Provide the [x, y] coordinate of the cell's center where the given text is located.  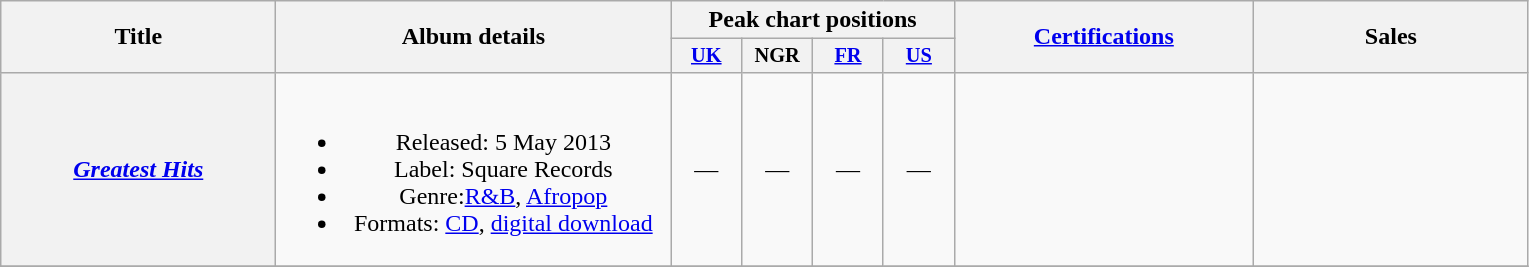
Peak chart positions [812, 20]
Released: 5 May 2013Label: Square RecordsGenre:R&B, AfropopFormats: CD, digital download [474, 169]
Greatest Hits [138, 169]
Title [138, 37]
FR [848, 56]
Sales [1390, 37]
Certifications [1104, 37]
Album details [474, 37]
NGR [778, 56]
US [918, 56]
UK [706, 56]
